Search for the cell housing the specified text and yield its [X, Y] center coordinate. 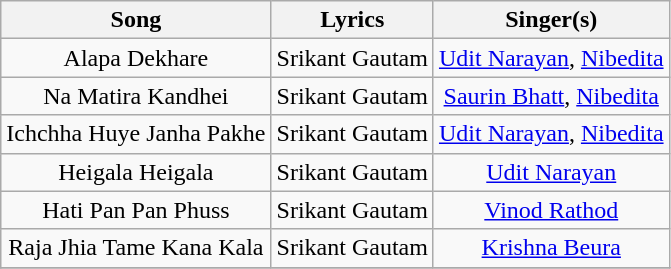
Ichchha Huye Janha Pakhe [136, 134]
Hati Pan Pan Phuss [136, 210]
Krishna Beura [551, 248]
Udit Narayan [551, 172]
Song [136, 20]
Na Matira Kandhei [136, 96]
Vinod Rathod [551, 210]
Saurin Bhatt, Nibedita [551, 96]
Lyrics [352, 20]
Alapa Dekhare [136, 58]
Raja Jhia Tame Kana Kala [136, 248]
Singer(s) [551, 20]
Heigala Heigala [136, 172]
